Find where the given text appears and provide that cell's center as [X, Y] coordinate. 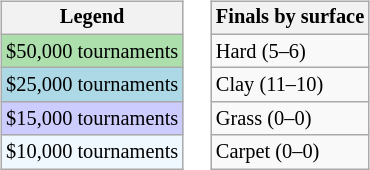
Carpet (0–0) [290, 152]
Hard (5–6) [290, 51]
Legend [92, 18]
Grass (0–0) [290, 119]
Clay (11–10) [290, 85]
$50,000 tournaments [92, 51]
Finals by surface [290, 18]
$15,000 tournaments [92, 119]
$10,000 tournaments [92, 152]
$25,000 tournaments [92, 85]
